Capture the cell that displays the provided text and extract its (x, y) central coordinate. 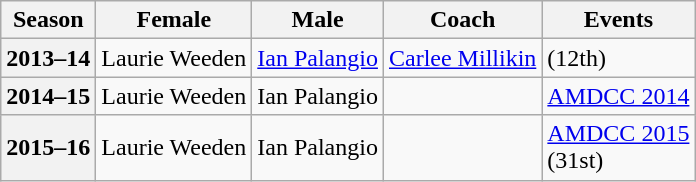
2014–15 (48, 96)
Events (618, 20)
Carlee Millikin (462, 58)
2015–16 (48, 148)
Coach (462, 20)
Female (174, 20)
Male (318, 20)
AMDCC 2015 (31st) (618, 148)
2013–14 (48, 58)
(12th) (618, 58)
Season (48, 20)
AMDCC 2014 (618, 96)
